Detect which cell encompasses the target text, then output its (x, y) center coordinate. 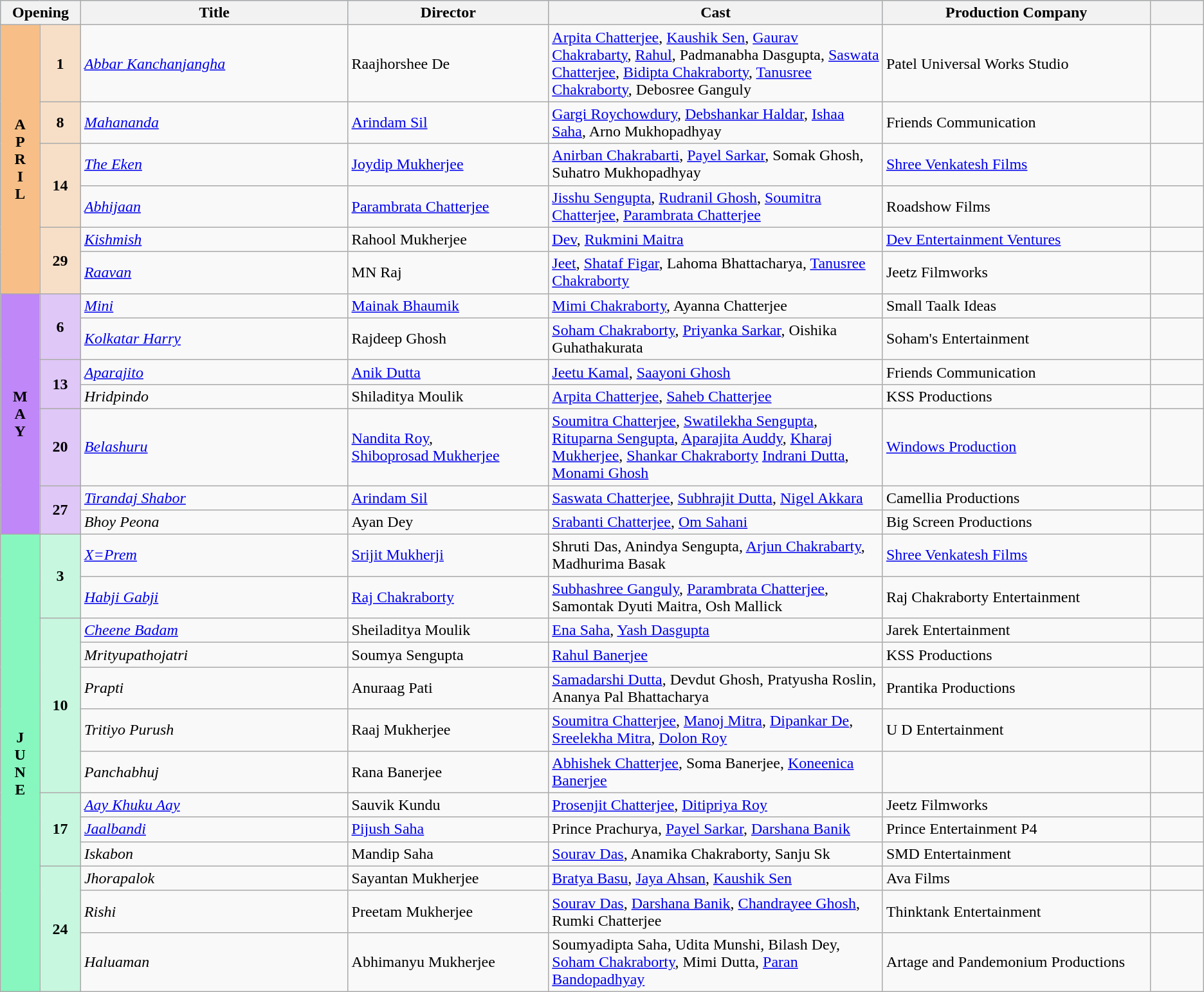
Tritiyo Purush (214, 730)
Belashuru (214, 446)
Artage and Pandemonium Productions (1016, 962)
Gargi Roychowdury, Debshankar Haldar, Ishaa Saha, Arno Mukhopadhyay (716, 122)
Soumitra Chatterjee, Manoj Mitra, Dipankar De, Sreelekha Mitra, Dolon Roy (716, 730)
Arpita Chatterjee, Saheb Chatterjee (716, 396)
Rahul Banerjee (716, 655)
MN Raj (448, 273)
Raajhorshee De (448, 63)
MAY (21, 414)
Mahananda (214, 122)
Prince Entertainment P4 (1016, 829)
Soumyadipta Saha, Udita Munshi, Bilash Dey, Soham Chakraborty, Mimi Dutta, Paran Bandopadhyay (716, 962)
Abbar Kanchanjangha (214, 63)
Jeetu Kamal, Saayoni Ghosh (716, 372)
Srabanti Chatterjee, Om Sahani (716, 522)
Patel Universal Works Studio (1016, 63)
Small Taalk Ideas (1016, 306)
Ayan Dey (448, 522)
Roadshow Films (1016, 206)
Srijit Mukherji (448, 556)
Jhorapalok (214, 878)
3 (60, 576)
14 (60, 185)
Camellia Productions (1016, 497)
Aparajito (214, 372)
Rajdeep Ghosh (448, 338)
Prince Prachurya, Payel Sarkar, Darshana Banik (716, 829)
Jisshu Sengupta, Rudranil Ghosh, Soumitra Chatterjee, Parambrata Chatterjee (716, 206)
Bratya Basu, Jaya Ahsan, Kaushik Sen (716, 878)
Raavan (214, 273)
Abhishek Chatterjee, Soma Banerjee, Koneenica Banerjee (716, 772)
Shruti Das, Anindya Sengupta, Arjun Chakrabarty, Madhurima Basak (716, 556)
Mandip Saha (448, 854)
Mini (214, 306)
Abhimanyu Mukherjee (448, 962)
Cast (716, 13)
Prosenjit Chatterjee, Ditipriya Roy (716, 805)
Preetam Mukherjee (448, 911)
Cheene Badam (214, 630)
Sayantan Mukherjee (448, 878)
Joydip Mukherjee (448, 165)
Shiladitya Moulik (448, 396)
Mainak Bhaumik (448, 306)
SMD Entertainment (1016, 854)
10 (60, 705)
Soumitra Chatterjee, Swatilekha Sengupta, Rituparna Sengupta, Aparajita Auddy, Kharaj Mukherjee, Shankar Chakraborty Indrani Dutta, Monami Ghosh (716, 446)
Bhoy Peona (214, 522)
Haluaman (214, 962)
Kolkatar Harry (214, 338)
Samadarshi Dutta, Devdut Ghosh, Pratyusha Roslin, Ananya Pal Bhattacharya (716, 688)
13 (60, 384)
Raaj Mukherjee (448, 730)
Jeet, Shataf Figar, Lahoma Bhattacharya, Tanusree Chakraborty (716, 273)
Prantika Productions (1016, 688)
27 (60, 510)
Opening (41, 13)
Prapti (214, 688)
Sourav Das, Darshana Banik, Chandrayee Ghosh, Rumki Chatterjee (716, 911)
Tirandaj Shabor (214, 497)
Sheiladitya Moulik (448, 630)
Rahool Mukherjee (448, 239)
Raj Chakraborty Entertainment (1016, 597)
Soham's Entertainment (1016, 338)
Ava Films (1016, 878)
6 (60, 327)
Habji Gabji (214, 597)
Sourav Das, Anamika Chakraborty, Sanju Sk (716, 854)
Rishi (214, 911)
Pijush Saha (448, 829)
Nandita Roy,Shiboprosad Mukherjee (448, 446)
Soumya Sengupta (448, 655)
20 (60, 446)
Windows Production (1016, 446)
17 (60, 829)
Saswata Chatterjee, Subhrajit Dutta, Nigel Akkara (716, 497)
The Eken (214, 165)
Hridpindo (214, 396)
Production Company (1016, 13)
Raj Chakraborty (448, 597)
A P R I L (21, 160)
Anuraag Pati (448, 688)
Abhijaan (214, 206)
Aay Khuku Aay (214, 805)
X=Prem (214, 556)
Mimi Chakraborty, Ayanna Chatterjee (716, 306)
Jarek Entertainment (1016, 630)
1 (60, 63)
8 (60, 122)
Ena Saha, Yash Dasgupta (716, 630)
Big Screen Productions (1016, 522)
Anik Dutta (448, 372)
Parambrata Chatterjee (448, 206)
Title (214, 13)
Subhashree Ganguly, Parambrata Chatterjee, Samontak Dyuti Maitra, Osh Mallick (716, 597)
Soham Chakraborty, Priyanka Sarkar, Oishika Guhathakurata (716, 338)
Kishmish (214, 239)
Rana Banerjee (448, 772)
Jaalbandi (214, 829)
Thinktank Entertainment (1016, 911)
JUNE (21, 763)
Mrityupathojatri (214, 655)
Anirban Chakrabarti, Payel Sarkar, Somak Ghosh, Suhatro Mukhopadhyay (716, 165)
29 (60, 260)
U D Entertainment (1016, 730)
Dev, Rukmini Maitra (716, 239)
Panchabhuj (214, 772)
Sauvik Kundu (448, 805)
Dev Entertainment Ventures (1016, 239)
Director (448, 13)
Iskabon (214, 854)
24 (60, 929)
